Find where the given text appears and provide that cell's center as [x, y] coordinate. 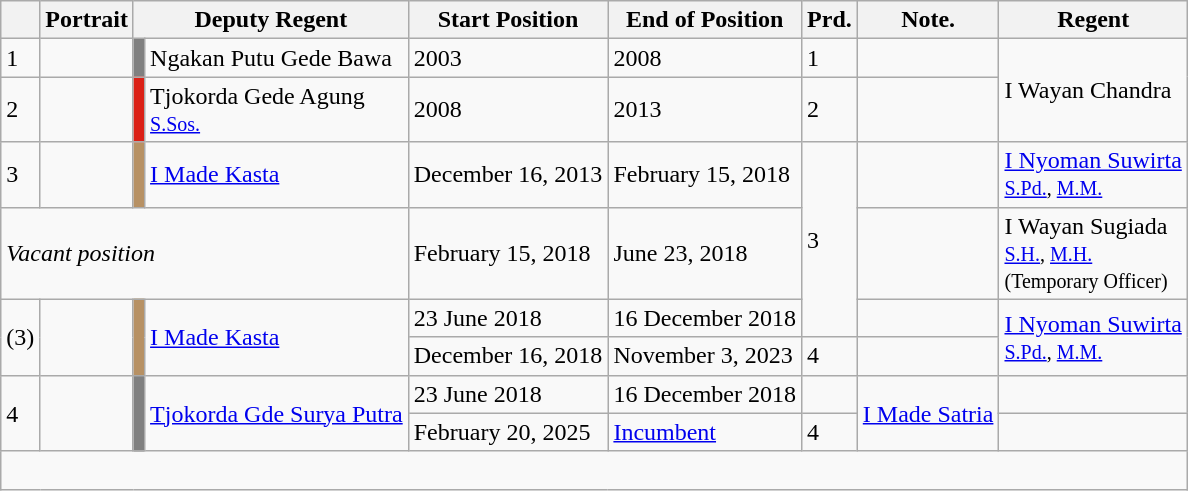
Vacant position [204, 253]
2003 [508, 58]
Incumbent [705, 432]
Tjokorda Gde Surya Putra [277, 413]
December 16, 2018 [508, 356]
Portrait [87, 20]
End of Position [705, 20]
I Wayan SugiadaS.H., M.H.(Temporary Officer) [1093, 253]
November 3, 2023 [705, 356]
I Wayan Chandra [1093, 90]
I Made Satria [928, 413]
December 16, 2013 [508, 174]
Tjokorda Gede AgungS.Sos. [277, 110]
Prd. [830, 20]
2013 [705, 110]
June 23, 2018 [705, 253]
(3) [20, 337]
Start Position [508, 20]
Deputy Regent [270, 20]
Regent [1093, 20]
February 20, 2025 [508, 432]
Note. [928, 20]
Ngakan Putu Gede Bawa [277, 58]
